Pinpoint the cell where the given text exists, returning its (x, y) midpoint coordinate. 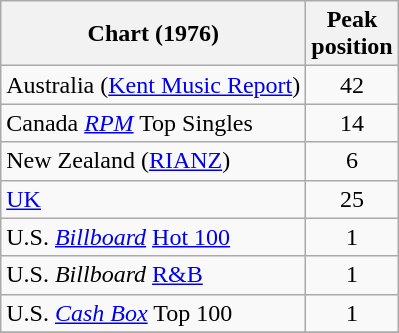
6 (352, 161)
U.S. Billboard R&B (154, 275)
U.S. Cash Box Top 100 (154, 313)
25 (352, 199)
Chart (1976) (154, 34)
Australia (Kent Music Report) (154, 85)
UK (154, 199)
Canada RPM Top Singles (154, 123)
U.S. Billboard Hot 100 (154, 237)
14 (352, 123)
42 (352, 85)
Peakposition (352, 34)
New Zealand (RIANZ) (154, 161)
